For the text-containing cell, return its midpoint in [x, y] coordinate format. 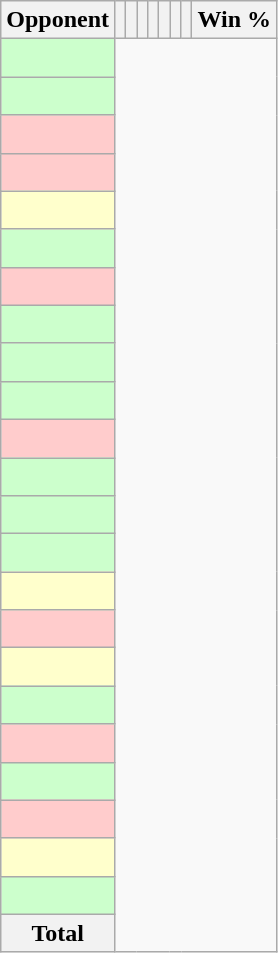
Total [58, 933]
Opponent [58, 20]
Win % [234, 20]
